Locate the cell with the specified text and output its [X, Y] center coordinate. 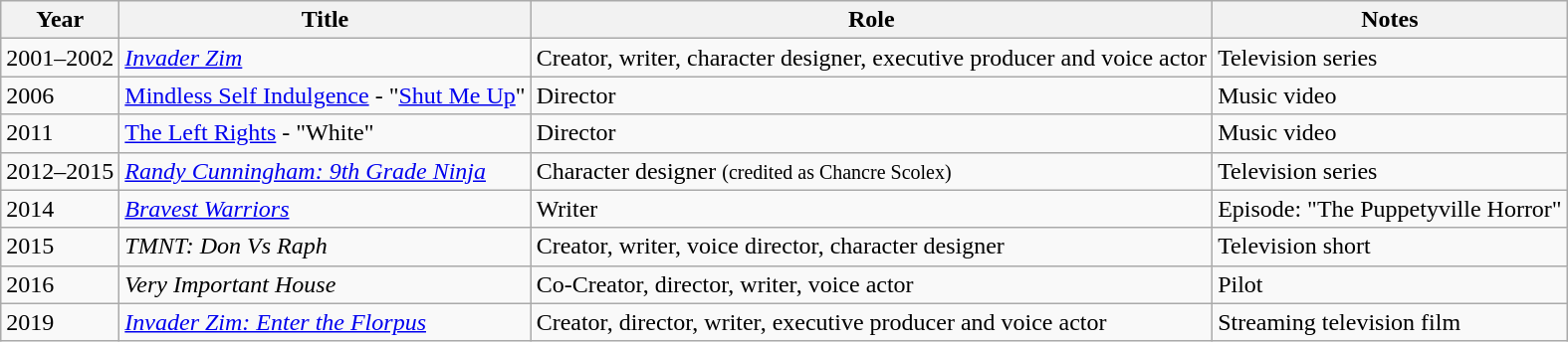
Bravest Warriors [325, 209]
Creator, writer, voice director, character designer [871, 247]
2012–2015 [60, 171]
Television short [1390, 247]
2019 [60, 322]
2014 [60, 209]
Mindless Self Indulgence - "Shut Me Up" [325, 95]
Randy Cunningham: 9th Grade Ninja [325, 171]
2001–2002 [60, 58]
2011 [60, 133]
Notes [1390, 20]
Episode: "The Puppetyville Horror" [1390, 209]
Character designer (credited as Chancre Scolex) [871, 171]
Role [871, 20]
2006 [60, 95]
TMNT: Don Vs Raph [325, 247]
Invader Zim [325, 58]
Creator, writer, character designer, executive producer and voice actor [871, 58]
Writer [871, 209]
2015 [60, 247]
Invader Zim: Enter the Florpus [325, 322]
Very Important House [325, 284]
Pilot [1390, 284]
The Left Rights - "White" [325, 133]
Creator, director, writer, executive producer and voice actor [871, 322]
Title [325, 20]
Streaming television film [1390, 322]
Year [60, 20]
Co-Creator, director, writer, voice actor [871, 284]
2016 [60, 284]
